Extract the [x, y] coordinate from the center of the cell holding the provided text.  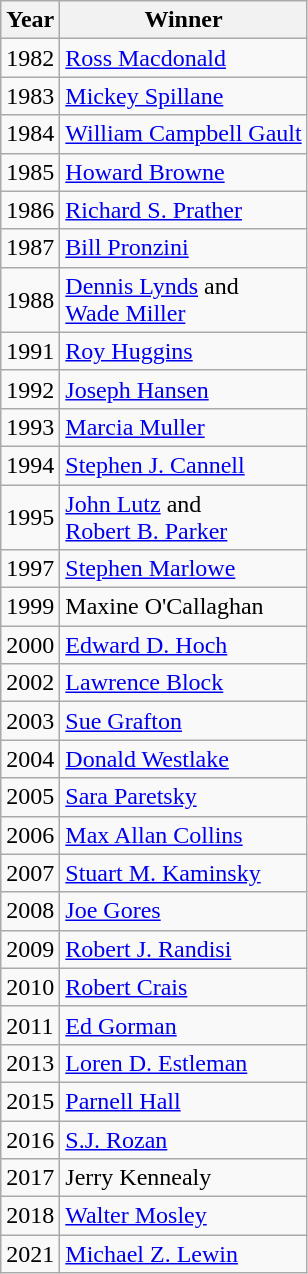
Max Allan Collins [184, 835]
2000 [30, 645]
2010 [30, 987]
2015 [30, 1101]
Robert Crais [184, 987]
Maxine O'Callaghan [184, 607]
Loren D. Estleman [184, 1063]
Lawrence Block [184, 683]
2011 [30, 1025]
1983 [30, 96]
John Lutz andRobert B. Parker [184, 516]
Robert J. Randisi [184, 949]
Joseph Hansen [184, 389]
Winner [184, 20]
1984 [30, 134]
Parnell Hall [184, 1101]
Jerry Kennealy [184, 1178]
2005 [30, 797]
2009 [30, 949]
2013 [30, 1063]
Richard S. Prather [184, 210]
2002 [30, 683]
Stuart M. Kaminsky [184, 873]
Year [30, 20]
Walter Mosley [184, 1216]
2007 [30, 873]
1991 [30, 351]
1999 [30, 607]
Edward D. Hoch [184, 645]
Stephen J. Cannell [184, 465]
Joe Gores [184, 911]
1985 [30, 172]
Stephen Marlowe [184, 569]
Howard Browne [184, 172]
2006 [30, 835]
Michael Z. Lewin [184, 1254]
2003 [30, 721]
2017 [30, 1178]
1994 [30, 465]
William Campbell Gault [184, 134]
1992 [30, 389]
2004 [30, 759]
Mickey Spillane [184, 96]
Sue Grafton [184, 721]
Roy Huggins [184, 351]
S.J. Rozan [184, 1139]
Bill Pronzini [184, 248]
1993 [30, 427]
Ross Macdonald [184, 58]
1986 [30, 210]
Marcia Muller [184, 427]
1982 [30, 58]
2016 [30, 1139]
2008 [30, 911]
Dennis Lynds andWade Miller [184, 300]
1988 [30, 300]
1995 [30, 516]
1997 [30, 569]
2018 [30, 1216]
1987 [30, 248]
Sara Paretsky [184, 797]
Donald Westlake [184, 759]
2021 [30, 1254]
Ed Gorman [184, 1025]
